Return the [X, Y] coordinate for the center point of the cell that contains the specified text.  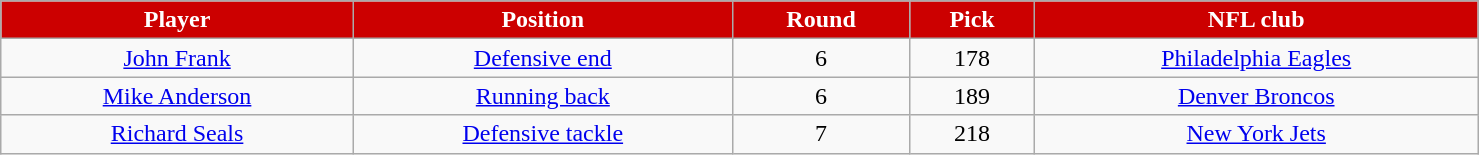
NFL club [1256, 20]
Defensive end [542, 58]
Mike Anderson [178, 96]
Defensive tackle [542, 134]
Denver Broncos [1256, 96]
Richard Seals [178, 134]
Pick [972, 20]
189 [972, 96]
Running back [542, 96]
Player [178, 20]
Round [821, 20]
7 [821, 134]
John Frank [178, 58]
Position [542, 20]
178 [972, 58]
New York Jets [1256, 134]
218 [972, 134]
Philadelphia Eagles [1256, 58]
